From the cell containing the given text, extract its center point as [X, Y] coordinate. 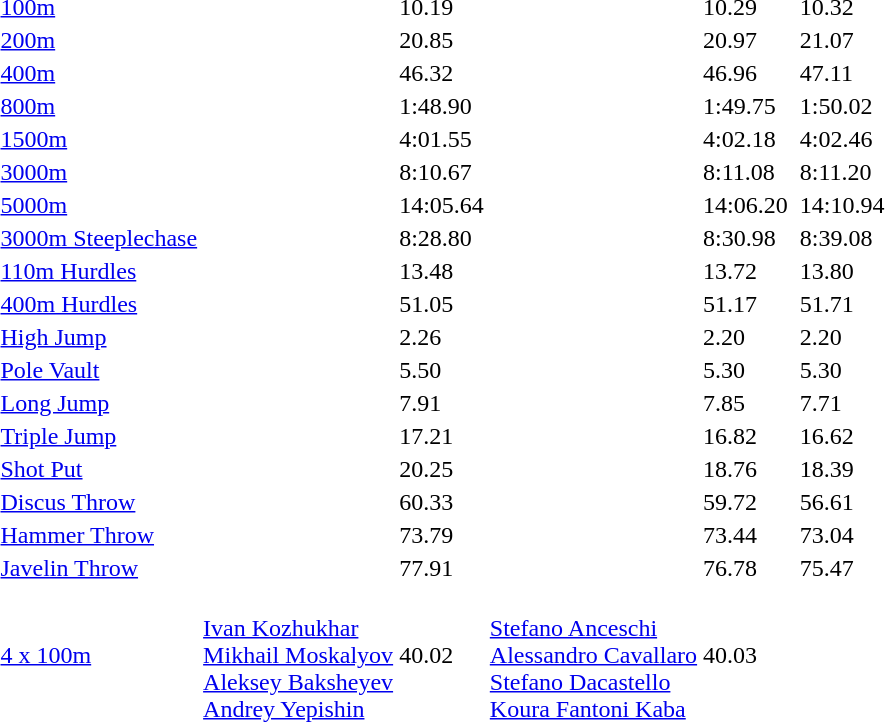
77.91 [442, 568]
51.17 [746, 304]
46.96 [746, 73]
4:02.18 [746, 139]
1:48.90 [442, 106]
59.72 [746, 502]
20.25 [442, 469]
7.91 [442, 403]
5.50 [442, 370]
14:05.64 [442, 205]
76.78 [746, 568]
8:11.08 [746, 172]
73.44 [746, 535]
14:06.20 [746, 205]
8:10.67 [442, 172]
73.79 [442, 535]
46.32 [442, 73]
8:28.80 [442, 238]
13.48 [442, 271]
13.72 [746, 271]
1:49.75 [746, 106]
4:01.55 [442, 139]
8:30.98 [746, 238]
20.85 [442, 40]
17.21 [442, 436]
16.82 [746, 436]
2.20 [746, 337]
18.76 [746, 469]
60.33 [442, 502]
5.30 [746, 370]
7.85 [746, 403]
20.97 [746, 40]
2.26 [442, 337]
51.05 [442, 304]
